Pinpoint the cell where the given text exists, returning its (x, y) midpoint coordinate. 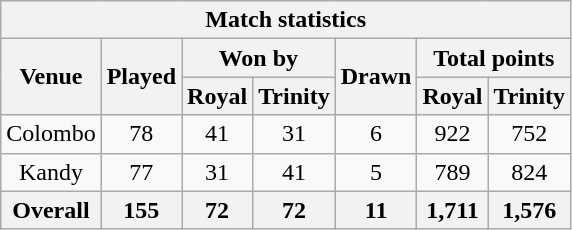
Venue (51, 77)
824 (530, 172)
77 (141, 172)
5 (376, 172)
78 (141, 134)
922 (452, 134)
155 (141, 210)
752 (530, 134)
Overall (51, 210)
6 (376, 134)
Played (141, 77)
Match statistics (286, 20)
1,711 (452, 210)
Kandy (51, 172)
Colombo (51, 134)
Drawn (376, 77)
1,576 (530, 210)
11 (376, 210)
789 (452, 172)
Total points (494, 58)
Won by (259, 58)
